Capture the cell that displays the provided text and extract its [x, y] central coordinate. 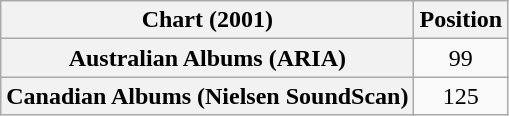
Australian Albums (ARIA) [208, 58]
99 [461, 58]
Chart (2001) [208, 20]
125 [461, 96]
Canadian Albums (Nielsen SoundScan) [208, 96]
Position [461, 20]
